Return the [X, Y] coordinate for the center point of the cell that contains the specified text.  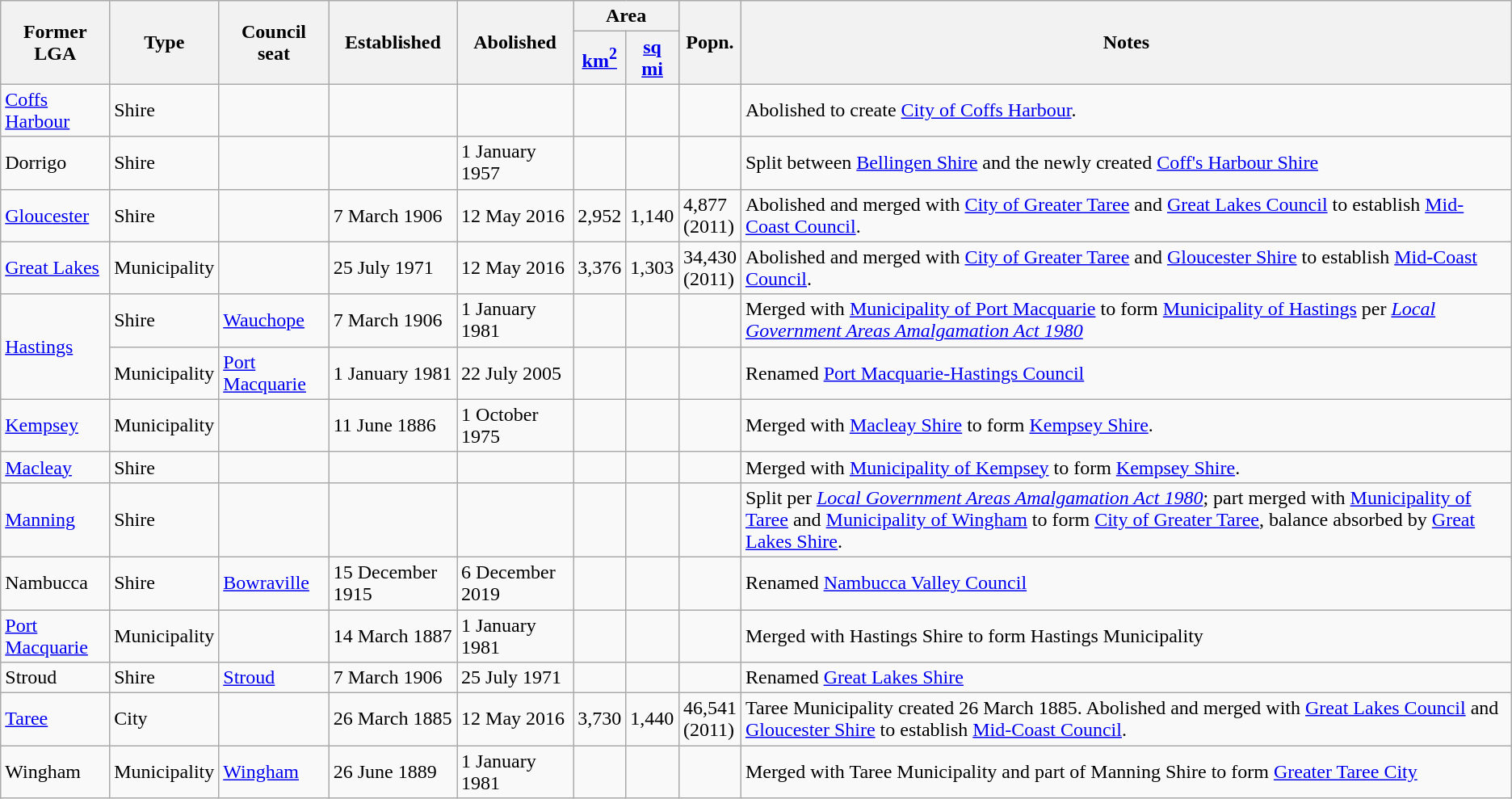
Merged with Taree Municipality and part of Manning Shire to form Greater Taree City [1126, 772]
11 June 1886 [393, 425]
Renamed Great Lakes Shire [1126, 678]
Manning [55, 519]
Split between Bellingen Shire and the newly created Coff's Harbour Shire [1126, 163]
Merged with Municipality of Kempsey to form Kempsey Shire. [1126, 467]
22 July 2005 [515, 373]
Coffs Harbour [55, 110]
6 December 2019 [515, 583]
Wauchope [274, 320]
14 March 1887 [393, 635]
3,376 [599, 268]
Established [393, 42]
26 March 1885 [393, 719]
2,952 [599, 215]
1,440 [653, 719]
Abolished and merged with City of Greater Taree and Great Lakes Council to establish Mid-Coast Council. [1126, 215]
sq mi [653, 58]
Kempsey [55, 425]
1,303 [653, 268]
1 January 1957 [515, 163]
1 October 1975 [515, 425]
Bowraville [274, 583]
Councilseat [274, 42]
Nambucca [55, 583]
Merged with Hastings Shire to form Hastings Municipality [1126, 635]
3,730 [599, 719]
Notes [1126, 42]
Abolished to create City of Coffs Harbour. [1126, 110]
Gloucester [55, 215]
Former LGA [55, 42]
Renamed Port Macquarie-Hastings Council [1126, 373]
26 June 1889 [393, 772]
1,140 [653, 215]
Dorrigo [55, 163]
City [165, 719]
Macleay [55, 467]
Abolished [515, 42]
Abolished and merged with City of Greater Taree and Gloucester Shire to establish Mid-Coast Council. [1126, 268]
Area [627, 16]
15 December 1915 [393, 583]
Taree Municipality created 26 March 1885. Abolished and merged with Great Lakes Council and Gloucester Shire to establish Mid-Coast Council. [1126, 719]
34,430(2011) [709, 268]
Popn. [709, 42]
Merged with Municipality of Port Macquarie to form Municipality of Hastings per Local Government Areas Amalgamation Act 1980 [1126, 320]
Renamed Nambucca Valley Council [1126, 583]
Great Lakes [55, 268]
km2 [599, 58]
Hastings [55, 347]
Merged with Macleay Shire to form Kempsey Shire. [1126, 425]
Type [165, 42]
46,541(2011) [709, 719]
4,877(2011) [709, 215]
Taree [55, 719]
